From the cell containing the given text, extract its center point as (x, y) coordinate. 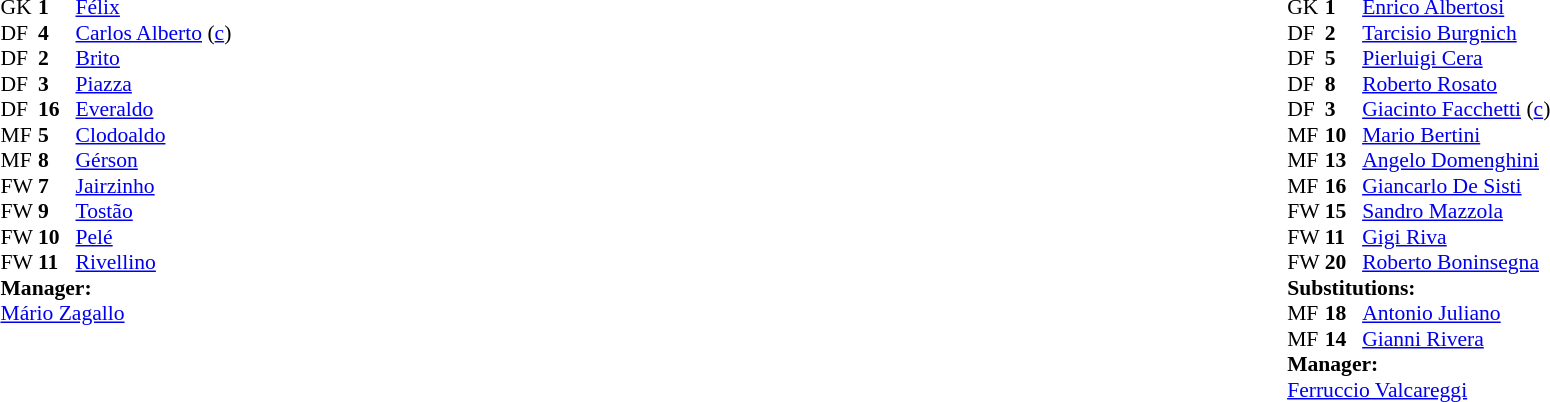
14 (1344, 339)
Piazza (154, 84)
Carlos Alberto (c) (154, 33)
Tostão (154, 211)
Gianni Rivera (1456, 339)
Rivellino (154, 263)
Gigi Riva (1456, 237)
Giacinto Facchetti (c) (1456, 109)
15 (1344, 211)
Brito (154, 59)
Antonio Juliano (1456, 313)
Everaldo (154, 109)
Tarcisio Burgnich (1456, 33)
Roberto Boninsegna (1456, 263)
Mario Bertini (1456, 135)
Gérson (154, 161)
7 (57, 186)
Jairzinho (154, 186)
20 (1344, 263)
Sandro Mazzola (1456, 211)
Pierluigi Cera (1456, 59)
Mário Zagallo (116, 313)
Giancarlo De Sisti (1456, 186)
Roberto Rosato (1456, 84)
Clodoaldo (154, 135)
Pelé (154, 237)
4 (57, 33)
13 (1344, 161)
9 (57, 211)
Substitutions: (1418, 288)
18 (1344, 313)
Angelo Domenghini (1456, 161)
